Search for the cell housing the specified text and yield its [x, y] center coordinate. 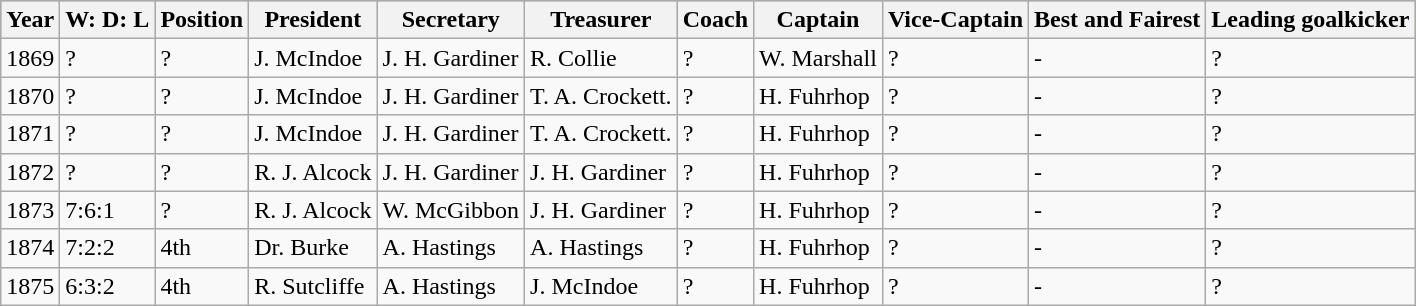
R. Collie [602, 58]
Leading goalkicker [1310, 20]
W: D: L [108, 20]
7:6:1 [108, 210]
R. Sutcliffe [313, 286]
Dr. Burke [313, 248]
W. McGibbon [451, 210]
6:3:2 [108, 286]
W. Marshall [818, 58]
1873 [30, 210]
President [313, 20]
1875 [30, 286]
Captain [818, 20]
1869 [30, 58]
1871 [30, 134]
Best and Fairest [1118, 20]
1874 [30, 248]
1872 [30, 172]
1870 [30, 96]
7:2:2 [108, 248]
Position [202, 20]
Secretary [451, 20]
Year [30, 20]
Coach [715, 20]
Vice-Captain [955, 20]
Treasurer [602, 20]
